Extract the (X, Y) coordinate from the center of the cell holding the provided text.  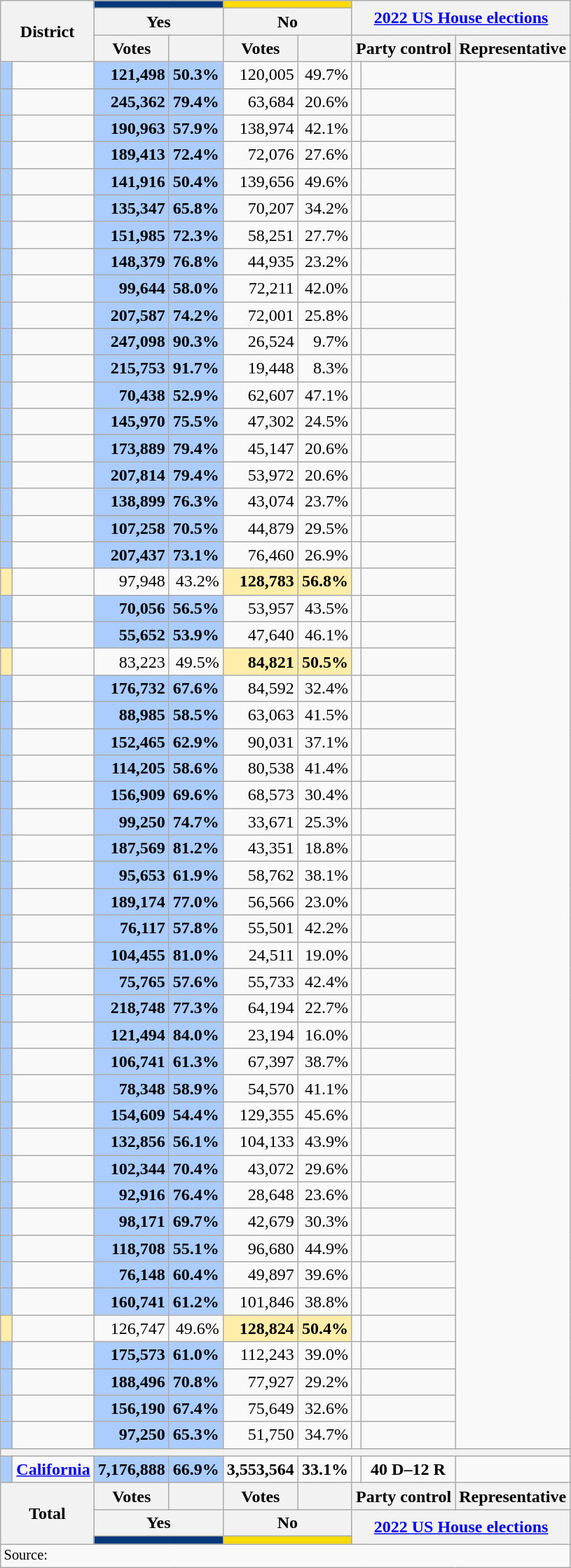
38.7% (325, 1061)
91.7% (196, 369)
90,031 (261, 742)
61.0% (196, 1355)
45,147 (261, 448)
83,223 (132, 661)
60.4% (196, 1275)
23.0% (325, 902)
154,609 (132, 1115)
41.4% (325, 769)
30.3% (325, 1222)
Source: (286, 1556)
49.5% (196, 661)
39.0% (325, 1355)
65.8% (196, 208)
175,573 (132, 1355)
18.8% (325, 848)
26.9% (325, 555)
104,455 (132, 955)
61.9% (196, 875)
114,205 (132, 769)
245,362 (132, 102)
176,732 (132, 688)
207,587 (132, 315)
58.0% (196, 288)
49.7% (325, 75)
25.8% (325, 315)
39.6% (325, 1275)
96,680 (261, 1249)
34.7% (325, 1435)
43.9% (325, 1141)
57.9% (196, 128)
29.2% (325, 1382)
25.3% (325, 822)
128,824 (261, 1328)
76.4% (196, 1195)
43.2% (196, 582)
132,856 (132, 1141)
27.7% (325, 235)
120,005 (261, 75)
62,607 (261, 395)
72,001 (261, 315)
138,974 (261, 128)
74.7% (196, 822)
23.7% (325, 502)
34.2% (325, 208)
47.1% (325, 395)
74.2% (196, 315)
38.1% (325, 875)
145,970 (132, 422)
138,899 (132, 502)
3,553,564 (261, 1469)
126,747 (132, 1328)
98,171 (132, 1222)
75.5% (196, 422)
84,592 (261, 688)
37.1% (325, 742)
207,437 (132, 555)
112,243 (261, 1355)
19.0% (325, 955)
121,498 (132, 75)
68,573 (261, 795)
207,814 (132, 475)
43,074 (261, 502)
107,258 (132, 528)
70.8% (196, 1382)
33.1% (325, 1469)
66.9% (196, 1469)
56,566 (261, 902)
77,927 (261, 1382)
76.8% (196, 261)
32.6% (325, 1408)
55.1% (196, 1249)
72,211 (261, 288)
67,397 (261, 1061)
156,190 (132, 1408)
57.8% (196, 928)
19,448 (261, 369)
64,194 (261, 1008)
106,741 (132, 1061)
72.4% (196, 155)
44,879 (261, 528)
104,133 (261, 1141)
42.0% (325, 288)
156,909 (132, 795)
78,348 (132, 1088)
62.9% (196, 742)
23.2% (325, 261)
30.4% (325, 795)
72,076 (261, 155)
41.5% (325, 715)
151,985 (132, 235)
187,569 (132, 848)
70.4% (196, 1168)
80,538 (261, 769)
50.5% (325, 661)
61.3% (196, 1061)
188,496 (132, 1382)
118,708 (132, 1249)
28,648 (261, 1195)
9.7% (325, 342)
102,344 (132, 1168)
58.9% (196, 1088)
56.1% (196, 1141)
55,733 (261, 982)
58,762 (261, 875)
72.3% (196, 235)
29.6% (325, 1168)
70.5% (196, 528)
63,684 (261, 102)
128,783 (261, 582)
43,072 (261, 1168)
152,465 (132, 742)
81.2% (196, 848)
58,251 (261, 235)
77.3% (196, 1008)
26,524 (261, 342)
38.8% (325, 1302)
52.9% (196, 395)
73.1% (196, 555)
43,351 (261, 848)
42.4% (325, 982)
44,935 (261, 261)
57.6% (196, 982)
189,174 (132, 902)
49,897 (261, 1275)
70,056 (132, 608)
47,640 (261, 635)
218,748 (132, 1008)
97,250 (132, 1435)
32.4% (325, 688)
90.3% (196, 342)
Total (48, 1513)
99,644 (132, 288)
33,671 (261, 822)
67.4% (196, 1408)
190,963 (132, 128)
70,207 (261, 208)
24,511 (261, 955)
189,413 (132, 155)
99,250 (132, 822)
139,656 (261, 181)
70,438 (132, 395)
92,916 (132, 1195)
121,494 (132, 1035)
84.0% (196, 1035)
58.5% (196, 715)
160,741 (132, 1302)
76.3% (196, 502)
76,460 (261, 555)
46.1% (325, 635)
42.1% (325, 128)
247,098 (132, 342)
58.6% (196, 769)
56.8% (325, 582)
75,765 (132, 982)
53.9% (196, 635)
95,653 (132, 875)
215,753 (132, 369)
67.6% (196, 688)
84,821 (261, 661)
California (53, 1469)
75,649 (261, 1408)
8.3% (325, 369)
135,347 (132, 208)
173,889 (132, 448)
97,948 (132, 582)
50.3% (196, 75)
77.0% (196, 902)
7,176,888 (132, 1469)
55,652 (132, 635)
District (48, 31)
54.4% (196, 1115)
76,148 (132, 1275)
24.5% (325, 422)
61.2% (196, 1302)
53,957 (261, 608)
53,972 (261, 475)
76,117 (132, 928)
69.6% (196, 795)
42,679 (261, 1222)
129,355 (261, 1115)
148,379 (132, 261)
27.6% (325, 155)
141,916 (132, 181)
42.2% (325, 928)
101,846 (261, 1302)
16.0% (325, 1035)
65.3% (196, 1435)
43.5% (325, 608)
54,570 (261, 1088)
45.6% (325, 1115)
51,750 (261, 1435)
47,302 (261, 422)
23.6% (325, 1195)
69.7% (196, 1222)
63,063 (261, 715)
22.7% (325, 1008)
40 D–12 R (408, 1469)
41.1% (325, 1088)
23,194 (261, 1035)
44.9% (325, 1249)
56.5% (196, 608)
81.0% (196, 955)
55,501 (261, 928)
88,985 (132, 715)
29.5% (325, 528)
